Provide the (x, y) coordinate of the cell's center where the given text is located.  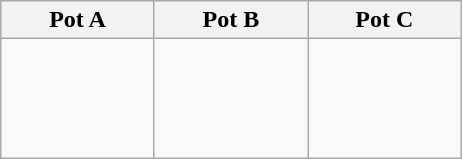
Pot C (384, 20)
Pot A (78, 20)
Pot B (230, 20)
